Find where the given text appears and provide that cell's center as (x, y) coordinate. 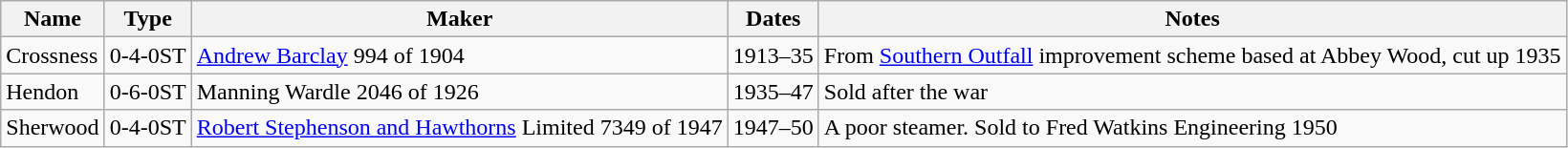
Robert Stephenson and Hawthorns Limited 7349 of 1947 (459, 128)
Maker (459, 19)
A poor steamer. Sold to Fred Watkins Engineering 1950 (1192, 128)
Crossness (53, 55)
Sherwood (53, 128)
Andrew Barclay 994 of 1904 (459, 55)
Type (147, 19)
From Southern Outfall improvement scheme based at Abbey Wood, cut up 1935 (1192, 55)
Name (53, 19)
Manning Wardle 2046 of 1926 (459, 92)
Notes (1192, 19)
0-6-0ST (147, 92)
1947–50 (773, 128)
1935–47 (773, 92)
1913–35 (773, 55)
Sold after the war (1192, 92)
Dates (773, 19)
Hendon (53, 92)
